Identify which cell holds the provided text, then report its (X, Y) central coordinate. 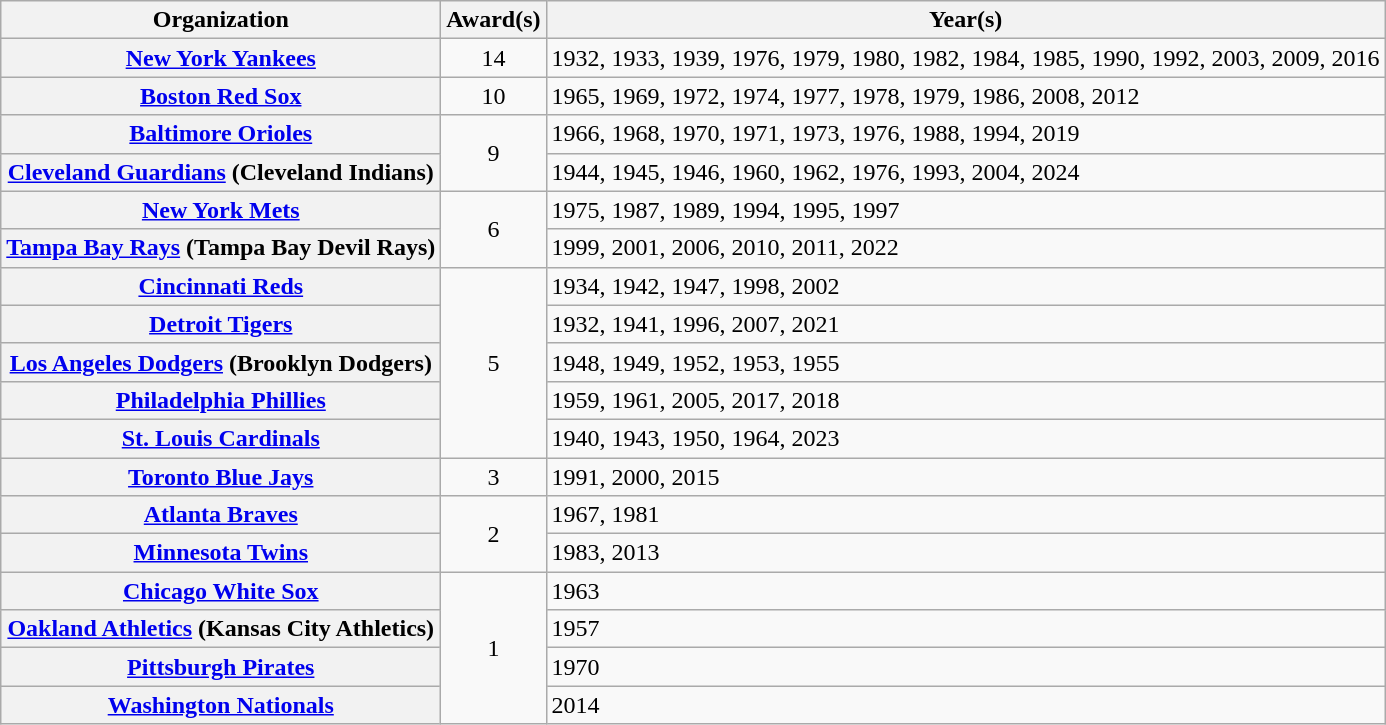
Pittsburgh Pirates (221, 667)
Chicago White Sox (221, 591)
1970 (966, 667)
St. Louis Cardinals (221, 438)
Minnesota Twins (221, 553)
Organization (221, 20)
Toronto Blue Jays (221, 477)
1967, 1981 (966, 515)
Award(s) (494, 20)
1934, 1942, 1947, 1998, 2002 (966, 286)
14 (494, 58)
1966, 1968, 1970, 1971, 1973, 1976, 1988, 1994, 2019 (966, 134)
New York Mets (221, 210)
Washington Nationals (221, 705)
1940, 1943, 1950, 1964, 2023 (966, 438)
1991, 2000, 2015 (966, 477)
2 (494, 534)
1932, 1941, 1996, 2007, 2021 (966, 324)
Baltimore Orioles (221, 134)
1957 (966, 629)
1963 (966, 591)
Atlanta Braves (221, 515)
1932, 1933, 1939, 1976, 1979, 1980, 1982, 1984, 1985, 1990, 1992, 2003, 2009, 2016 (966, 58)
Cleveland Guardians (Cleveland Indians) (221, 172)
Year(s) (966, 20)
Detroit Tigers (221, 324)
1 (494, 648)
1948, 1949, 1952, 1953, 1955 (966, 362)
Philadelphia Phillies (221, 400)
Oakland Athletics (Kansas City Athletics) (221, 629)
1983, 2013 (966, 553)
3 (494, 477)
Boston Red Sox (221, 96)
Tampa Bay Rays (Tampa Bay Devil Rays) (221, 248)
1999, 2001, 2006, 2010, 2011, 2022 (966, 248)
1944, 1945, 1946, 1960, 1962, 1976, 1993, 2004, 2024 (966, 172)
2014 (966, 705)
New York Yankees (221, 58)
9 (494, 153)
Los Angeles Dodgers (Brooklyn Dodgers) (221, 362)
1959, 1961, 2005, 2017, 2018 (966, 400)
1965, 1969, 1972, 1974, 1977, 1978, 1979, 1986, 2008, 2012 (966, 96)
5 (494, 362)
10 (494, 96)
Cincinnati Reds (221, 286)
6 (494, 229)
1975, 1987, 1989, 1994, 1995, 1997 (966, 210)
